Identify which cell holds the provided text, then report its [X, Y] central coordinate. 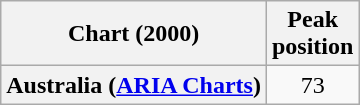
Peakposition [312, 34]
73 [312, 85]
Australia (ARIA Charts) [134, 85]
Chart (2000) [134, 34]
